Return (X, Y) of the center of cell containing provided text 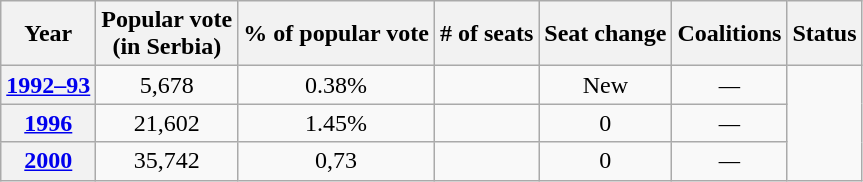
Popular vote (in Serbia) (167, 34)
1992–93 (48, 85)
New (606, 85)
% of popular vote (336, 34)
2000 (48, 161)
1.45% (336, 123)
5,678 (167, 85)
Status (824, 34)
21,602 (167, 123)
Coalitions (730, 34)
Seat change (606, 34)
Year (48, 34)
# of seats (486, 34)
0.38% (336, 85)
1996 (48, 123)
35,742 (167, 161)
0,73 (336, 161)
